Scan for the cell matching the given text and deliver its [x, y] coordinate at center. 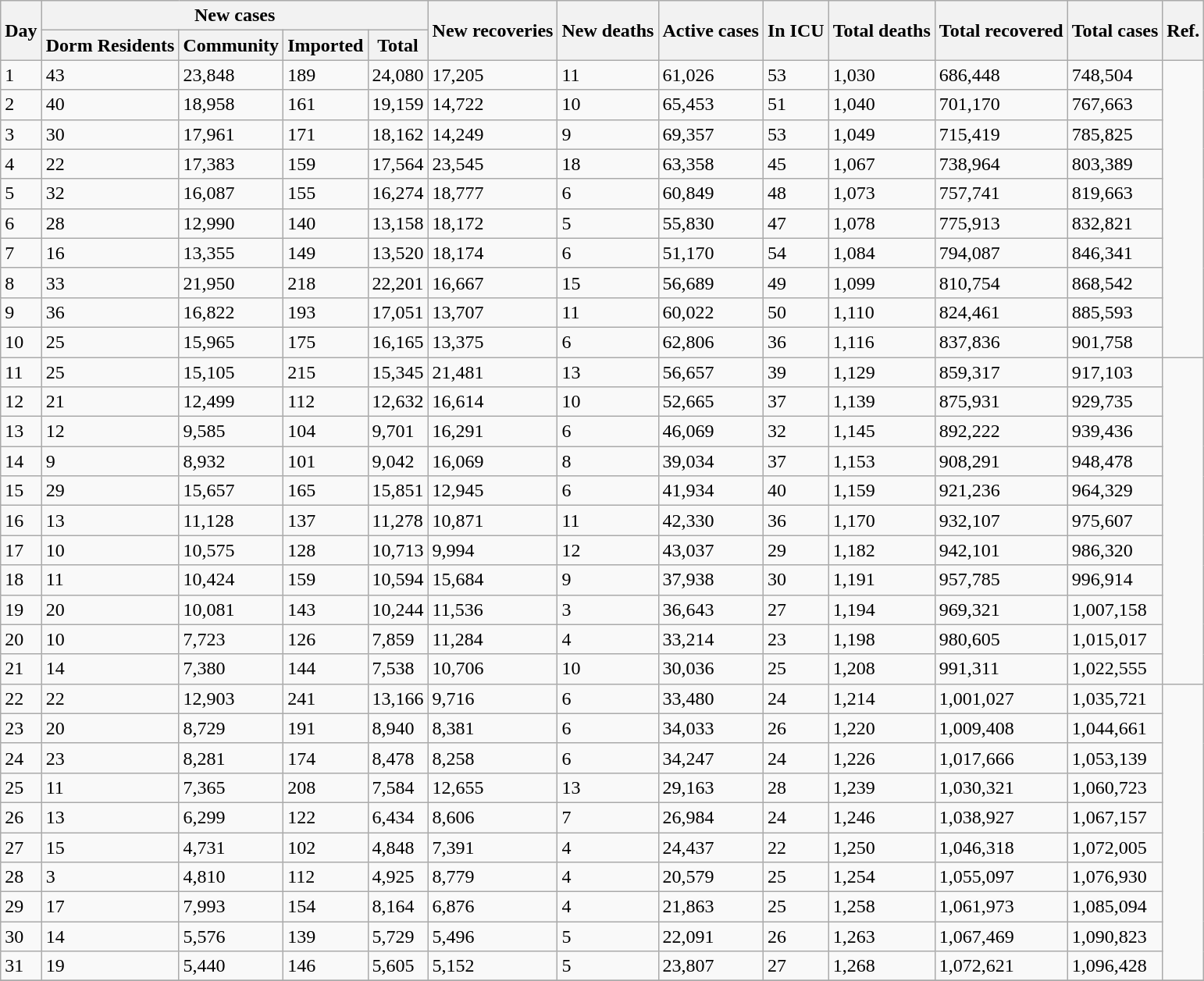
60,849 [711, 194]
1,239 [882, 787]
18,162 [398, 134]
7,723 [231, 639]
New recoveries [493, 30]
15,851 [398, 491]
128 [326, 550]
1,030,321 [1001, 787]
143 [326, 610]
45 [796, 164]
63,358 [711, 164]
47 [796, 223]
10,871 [493, 521]
1,060,723 [1115, 787]
5,605 [398, 966]
29,163 [711, 787]
1,208 [882, 669]
1,198 [882, 639]
Imported [326, 45]
9,994 [493, 550]
1,116 [882, 342]
8,478 [398, 758]
1,038,927 [1001, 817]
15,105 [231, 372]
1,061,973 [1001, 907]
1,015,017 [1115, 639]
1,170 [882, 521]
908,291 [1001, 461]
885,593 [1115, 312]
16,165 [398, 342]
1,035,721 [1115, 698]
1,090,823 [1115, 937]
1,139 [882, 402]
1,084 [882, 253]
8,381 [493, 728]
8,258 [493, 758]
1 [21, 75]
5,729 [398, 937]
1,007,158 [1115, 610]
24,437 [711, 847]
Day [21, 30]
146 [326, 966]
43,037 [711, 550]
41,934 [711, 491]
1,145 [882, 432]
957,785 [1001, 580]
7,380 [231, 669]
7,584 [398, 787]
18,172 [493, 223]
948,478 [1115, 461]
1,076,930 [1115, 877]
1,159 [882, 491]
69,357 [711, 134]
22,201 [398, 283]
51 [796, 105]
10,424 [231, 580]
Community [231, 45]
102 [326, 847]
33,480 [711, 698]
Ref. [1184, 30]
56,657 [711, 372]
12,945 [493, 491]
794,087 [1001, 253]
24,080 [398, 75]
6,299 [231, 817]
56,689 [711, 283]
1,046,318 [1001, 847]
34,247 [711, 758]
969,321 [1001, 610]
5,576 [231, 937]
174 [326, 758]
11,284 [493, 639]
21,863 [711, 907]
16,069 [493, 461]
122 [326, 817]
140 [326, 223]
824,461 [1001, 312]
55,830 [711, 223]
33 [110, 283]
49 [796, 283]
868,542 [1115, 283]
154 [326, 907]
757,741 [1001, 194]
4,925 [398, 877]
738,964 [1001, 164]
10,713 [398, 550]
4,848 [398, 847]
15,965 [231, 342]
17,383 [231, 164]
62,806 [711, 342]
1,067 [882, 164]
986,320 [1115, 550]
23,545 [493, 164]
218 [326, 283]
1,214 [882, 698]
18,777 [493, 194]
715,419 [1001, 134]
10,244 [398, 610]
21,481 [493, 372]
901,758 [1115, 342]
1,072,621 [1001, 966]
1,001,027 [1001, 698]
215 [326, 372]
191 [326, 728]
1,030 [882, 75]
996,914 [1115, 580]
1,067,157 [1115, 817]
42,330 [711, 521]
1,153 [882, 461]
1,009,408 [1001, 728]
101 [326, 461]
175 [326, 342]
8,932 [231, 461]
939,436 [1115, 432]
20,579 [711, 877]
748,504 [1115, 75]
14,722 [493, 105]
859,317 [1001, 372]
1,129 [882, 372]
9,716 [493, 698]
137 [326, 521]
7,859 [398, 639]
16,822 [231, 312]
193 [326, 312]
New cases [234, 16]
1,191 [882, 580]
171 [326, 134]
5,496 [493, 937]
1,246 [882, 817]
917,103 [1115, 372]
980,605 [1001, 639]
2 [21, 105]
Active cases [711, 30]
8,281 [231, 758]
1,226 [882, 758]
48 [796, 194]
1,258 [882, 907]
30,036 [711, 669]
Total [398, 45]
7,993 [231, 907]
767,663 [1115, 105]
1,085,094 [1115, 907]
1,078 [882, 223]
785,825 [1115, 134]
875,931 [1001, 402]
61,026 [711, 75]
11,278 [398, 521]
60,022 [711, 312]
6,434 [398, 817]
9,585 [231, 432]
15,684 [493, 580]
1,194 [882, 610]
846,341 [1115, 253]
1,067,469 [1001, 937]
701,170 [1001, 105]
1,017,666 [1001, 758]
241 [326, 698]
65,453 [711, 105]
52,665 [711, 402]
6,876 [493, 907]
5,152 [493, 966]
13,355 [231, 253]
39,034 [711, 461]
139 [326, 937]
12,499 [231, 402]
155 [326, 194]
31 [21, 966]
8,606 [493, 817]
17,205 [493, 75]
Total cases [1115, 30]
819,663 [1115, 194]
16,614 [493, 402]
12,632 [398, 402]
36,643 [711, 610]
23,848 [231, 75]
13,707 [493, 312]
12,990 [231, 223]
7,391 [493, 847]
1,263 [882, 937]
7,538 [398, 669]
26,984 [711, 817]
13,520 [398, 253]
189 [326, 75]
1,250 [882, 847]
1,110 [882, 312]
1,072,005 [1115, 847]
921,236 [1001, 491]
18,958 [231, 105]
37,938 [711, 580]
16,087 [231, 194]
810,754 [1001, 283]
932,107 [1001, 521]
23,807 [711, 966]
11,536 [493, 610]
46,069 [711, 432]
8,940 [398, 728]
9,042 [398, 461]
149 [326, 253]
15,657 [231, 491]
In ICU [796, 30]
126 [326, 639]
10,081 [231, 610]
43 [110, 75]
10,594 [398, 580]
Total recovered [1001, 30]
1,096,428 [1115, 966]
975,607 [1115, 521]
1,268 [882, 966]
144 [326, 669]
4,731 [231, 847]
Total deaths [882, 30]
5,440 [231, 966]
1,220 [882, 728]
991,311 [1001, 669]
8,779 [493, 877]
17,051 [398, 312]
803,389 [1115, 164]
942,101 [1001, 550]
17,564 [398, 164]
10,706 [493, 669]
17,961 [231, 134]
13,158 [398, 223]
13,166 [398, 698]
832,821 [1115, 223]
12,903 [231, 698]
21,950 [231, 283]
39 [796, 372]
208 [326, 787]
34,033 [711, 728]
8,164 [398, 907]
929,735 [1115, 402]
1,254 [882, 877]
1,053,139 [1115, 758]
1,182 [882, 550]
1,073 [882, 194]
104 [326, 432]
1,022,555 [1115, 669]
22,091 [711, 937]
16,667 [493, 283]
14,249 [493, 134]
54 [796, 253]
18,174 [493, 253]
8,729 [231, 728]
9,701 [398, 432]
12,655 [493, 787]
161 [326, 105]
165 [326, 491]
50 [796, 312]
837,836 [1001, 342]
16,274 [398, 194]
892,222 [1001, 432]
7,365 [231, 787]
51,170 [711, 253]
33,214 [711, 639]
1,099 [882, 283]
16,291 [493, 432]
1,040 [882, 105]
4,810 [231, 877]
11,128 [231, 521]
775,913 [1001, 223]
1,044,661 [1115, 728]
10,575 [231, 550]
964,329 [1115, 491]
1,049 [882, 134]
686,448 [1001, 75]
19,159 [398, 105]
1,055,097 [1001, 877]
15,345 [398, 372]
New deaths [607, 30]
13,375 [493, 342]
Dorm Residents [110, 45]
